Detect which cell encompasses the target text, then output its (x, y) center coordinate. 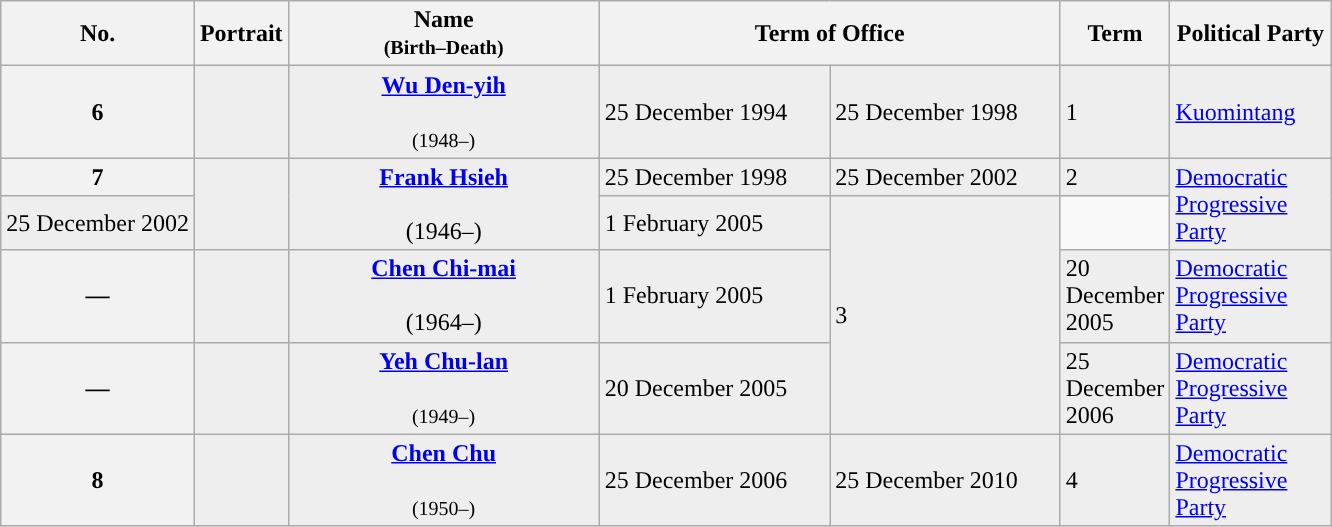
8 (98, 480)
Portrait (241, 34)
No. (98, 34)
Term (1115, 34)
Chen Chu(1950–) (444, 480)
6 (98, 112)
Term of Office (830, 34)
2 (1115, 177)
1 (1115, 112)
7 (98, 177)
Wu Den-yih(1948–) (444, 112)
Name(Birth–Death) (444, 34)
4 (1115, 480)
Yeh Chu-lan(1949–) (444, 388)
Kuomintang (1250, 112)
Frank Hsieh(1946–) (444, 204)
25 December 2010 (946, 480)
Chen Chi-mai (1964–) (444, 296)
25 December 1994 (714, 112)
3 (946, 315)
Political Party (1250, 34)
